Search for the cell housing the specified text and yield its (x, y) center coordinate. 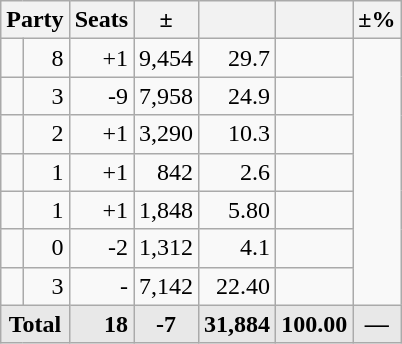
Party (35, 20)
9,454 (166, 58)
5.80 (238, 210)
Total (35, 324)
31,884 (238, 324)
— (377, 324)
3,290 (166, 134)
18 (101, 324)
-2 (101, 248)
-7 (166, 324)
2.6 (238, 172)
±% (377, 20)
1,312 (166, 248)
± (166, 20)
1,848 (166, 210)
100.00 (314, 324)
22.40 (238, 286)
7,958 (166, 96)
0 (46, 248)
-9 (101, 96)
2 (46, 134)
7,142 (166, 286)
29.7 (238, 58)
10.3 (238, 134)
- (101, 286)
842 (166, 172)
Seats (101, 20)
24.9 (238, 96)
8 (46, 58)
4.1 (238, 248)
